Provide the (X, Y) coordinate of the cell's center where the given text is located.  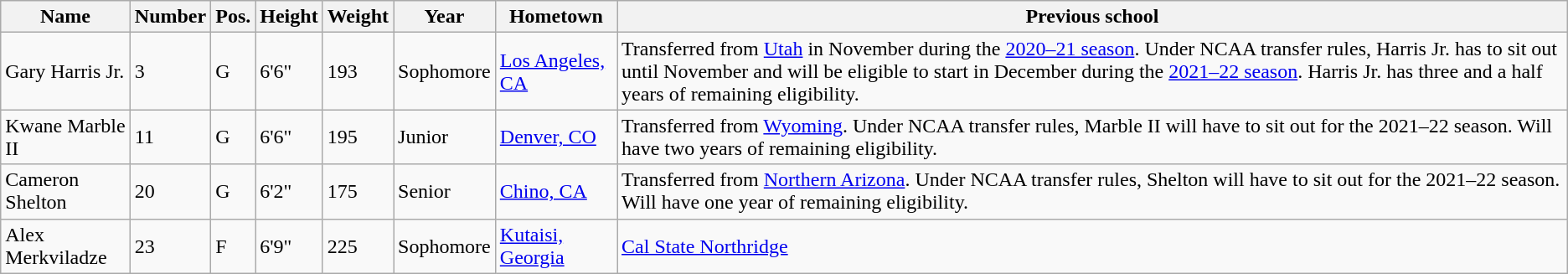
Kutaisi, Georgia (556, 246)
195 (358, 137)
Weight (358, 17)
Cameron Shelton (65, 191)
Junior (445, 137)
193 (358, 71)
225 (358, 246)
Senior (445, 191)
F (233, 246)
Alex Merkviladze (65, 246)
Cal State Northridge (1092, 246)
Hometown (556, 17)
Denver, CO (556, 137)
175 (358, 191)
Gary Harris Jr. (65, 71)
Number (170, 17)
3 (170, 71)
Name (65, 17)
6'2" (289, 191)
23 (170, 246)
6'9" (289, 246)
11 (170, 137)
Los Angeles, CA (556, 71)
Pos. (233, 17)
20 (170, 191)
Year (445, 17)
Previous school (1092, 17)
Kwane Marble II (65, 137)
Height (289, 17)
Chino, CA (556, 191)
